Extract the [X, Y] coordinate from the center of the cell holding the provided text.  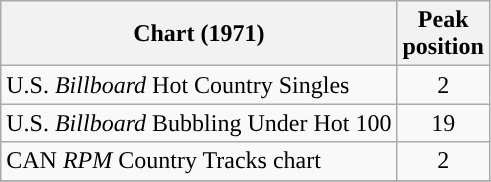
19 [443, 123]
U.S. Billboard Hot Country Singles [199, 85]
U.S. Billboard Bubbling Under Hot 100 [199, 123]
Chart (1971) [199, 34]
Peakposition [443, 34]
CAN RPM Country Tracks chart [199, 161]
